Locate the cell with the specified text and output its [X, Y] center coordinate. 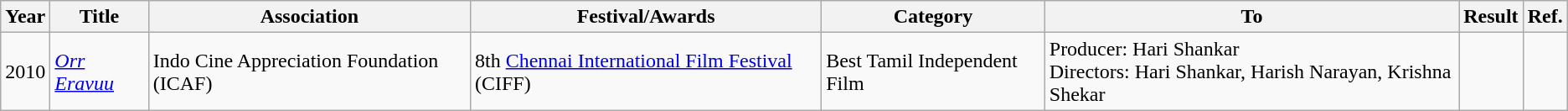
8th Chennai International Film Festival (CIFF) [645, 71]
Title [99, 17]
Orr Eravuu [99, 71]
2010 [25, 71]
Association [309, 17]
Producer: Hari ShankarDirectors: Hari Shankar, Harish Narayan, Krishna Shekar [1251, 71]
Best Tamil Independent Film [933, 71]
Indo Cine Appreciation Foundation (ICAF) [309, 71]
Ref. [1545, 17]
Year [25, 17]
Category [933, 17]
Result [1491, 17]
Festival/Awards [645, 17]
To [1251, 17]
